Provide the [x, y] coordinate of the cell's center where the given text is located.  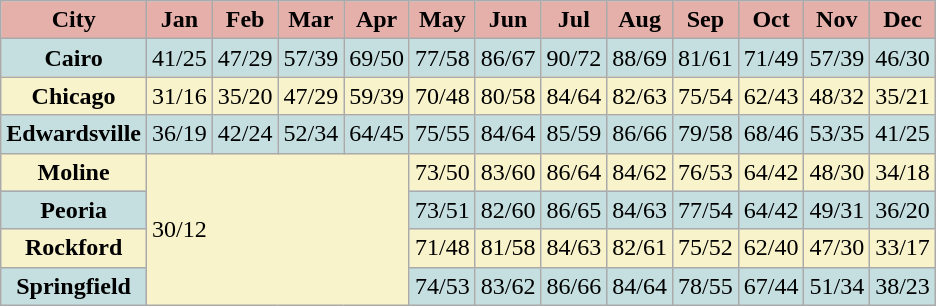
77/54 [705, 210]
49/31 [837, 210]
75/55 [442, 134]
May [442, 20]
51/34 [837, 286]
81/61 [705, 58]
53/35 [837, 134]
Jan [180, 20]
35/21 [903, 96]
88/69 [640, 58]
85/59 [574, 134]
75/54 [705, 96]
67/44 [771, 286]
Jul [574, 20]
Feb [245, 20]
Rockford [74, 248]
36/19 [180, 134]
86/67 [508, 58]
82/63 [640, 96]
62/40 [771, 248]
Aug [640, 20]
86/64 [574, 172]
81/58 [508, 248]
36/20 [903, 210]
52/34 [311, 134]
80/58 [508, 96]
Springfield [74, 286]
62/43 [771, 96]
Mar [311, 20]
71/48 [442, 248]
Apr [377, 20]
42/24 [245, 134]
59/39 [377, 96]
73/50 [442, 172]
Chicago [74, 96]
30/12 [278, 229]
Dec [903, 20]
79/58 [705, 134]
Peoria [74, 210]
75/52 [705, 248]
Sep [705, 20]
Moline [74, 172]
73/51 [442, 210]
68/46 [771, 134]
90/72 [574, 58]
86/65 [574, 210]
33/17 [903, 248]
Oct [771, 20]
Edwardsville [74, 134]
38/23 [903, 286]
35/20 [245, 96]
64/45 [377, 134]
82/61 [640, 248]
83/60 [508, 172]
34/18 [903, 172]
31/16 [180, 96]
78/55 [705, 286]
69/50 [377, 58]
71/49 [771, 58]
46/30 [903, 58]
48/32 [837, 96]
77/58 [442, 58]
70/48 [442, 96]
Nov [837, 20]
74/53 [442, 286]
83/62 [508, 286]
City [74, 20]
Cairo [74, 58]
84/62 [640, 172]
47/30 [837, 248]
82/60 [508, 210]
48/30 [837, 172]
Jun [508, 20]
76/53 [705, 172]
